Detect which cell encompasses the target text, then output its [x, y] center coordinate. 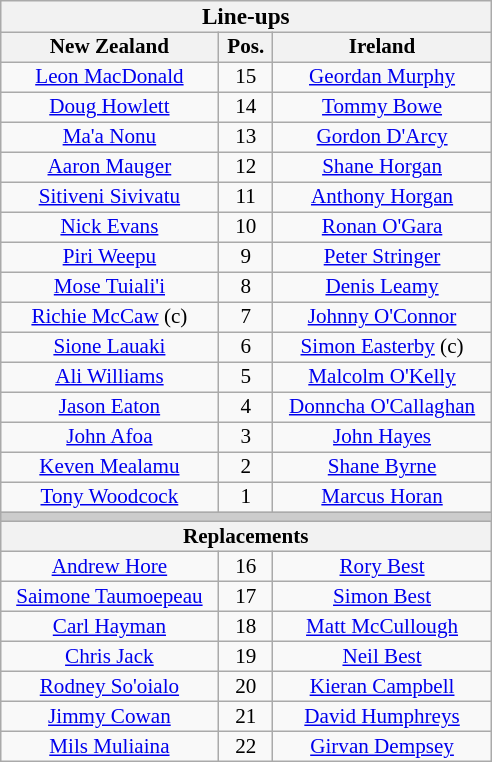
Neil Best [382, 657]
9 [246, 257]
Ali Williams [109, 377]
Gordon D'Arcy [382, 137]
Marcus Horan [382, 497]
Matt McCullough [382, 627]
Sitiveni Sivivatu [109, 197]
Girvan Dempsey [382, 747]
Johnny O'Connor [382, 317]
Mose Tuiali'i [109, 287]
Rodney So'oialo [109, 687]
6 [246, 347]
Carl Hayman [109, 627]
2 [246, 467]
Doug Howlett [109, 107]
20 [246, 687]
Replacements [246, 537]
New Zealand [109, 47]
Simon Best [382, 597]
14 [246, 107]
18 [246, 627]
11 [246, 197]
Andrew Hore [109, 567]
Peter Stringer [382, 257]
Anthony Horgan [382, 197]
1 [246, 497]
8 [246, 287]
Leon MacDonald [109, 77]
21 [246, 717]
Jimmy Cowan [109, 717]
Sione Lauaki [109, 347]
Shane Byrne [382, 467]
17 [246, 597]
Jason Eaton [109, 407]
Ma'a Nonu [109, 137]
Shane Horgan [382, 167]
15 [246, 77]
Piri Weepu [109, 257]
John Hayes [382, 437]
Keven Mealamu [109, 467]
5 [246, 377]
Malcolm O'Kelly [382, 377]
Tony Woodcock [109, 497]
John Afoa [109, 437]
4 [246, 407]
10 [246, 227]
19 [246, 657]
3 [246, 437]
16 [246, 567]
Aaron Mauger [109, 167]
Donncha O'Callaghan [382, 407]
Geordan Murphy [382, 77]
Ronan O'Gara [382, 227]
7 [246, 317]
Rory Best [382, 567]
Saimone Taumoepeau [109, 597]
David Humphreys [382, 717]
12 [246, 167]
Mils Muliaina [109, 747]
Ireland [382, 47]
13 [246, 137]
Chris Jack [109, 657]
Richie McCaw (c) [109, 317]
Denis Leamy [382, 287]
Nick Evans [109, 227]
Tommy Bowe [382, 107]
22 [246, 747]
Simon Easterby (c) [382, 347]
Line-ups [246, 16]
Kieran Campbell [382, 687]
Pos. [246, 47]
